Search for the cell housing the specified text and yield its [x, y] center coordinate. 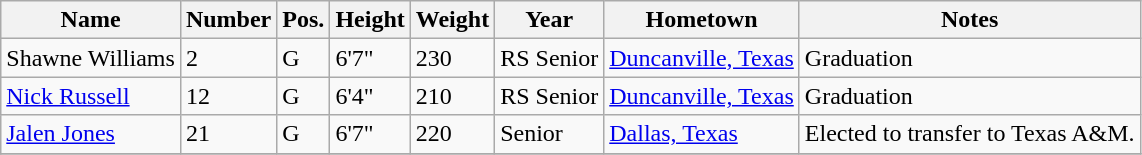
Name [91, 20]
12 [228, 96]
6'4" [370, 96]
Year [550, 20]
Dallas, Texas [702, 134]
210 [452, 96]
Height [370, 20]
Elected to transfer to Texas A&M. [970, 134]
Hometown [702, 20]
21 [228, 134]
230 [452, 58]
220 [452, 134]
Shawne Williams [91, 58]
Pos. [304, 20]
Nick Russell [91, 96]
Number [228, 20]
2 [228, 58]
Jalen Jones [91, 134]
Notes [970, 20]
Senior [550, 134]
Weight [452, 20]
